Scan for the cell matching the given text and deliver its [X, Y] coordinate at center. 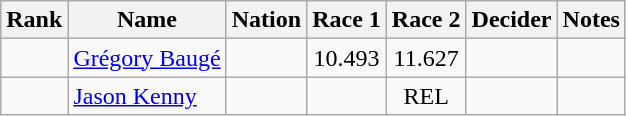
Nation [266, 20]
11.627 [426, 58]
Jason Kenny [147, 96]
REL [426, 96]
10.493 [347, 58]
Rank [34, 20]
Race 2 [426, 20]
Decider [512, 20]
Race 1 [347, 20]
Notes [591, 20]
Name [147, 20]
Grégory Baugé [147, 58]
